For the text-containing cell, return its midpoint in [x, y] coordinate format. 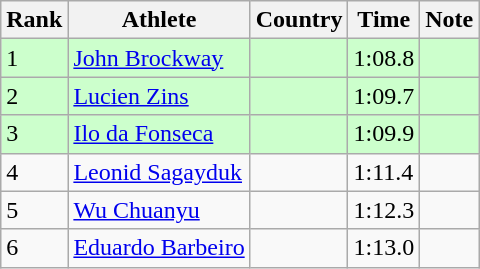
John Brockway [159, 58]
6 [34, 248]
1:13.0 [384, 248]
1:11.4 [384, 172]
Leonid Sagayduk [159, 172]
4 [34, 172]
Wu Chuanyu [159, 210]
Lucien Zins [159, 96]
1:09.7 [384, 96]
2 [34, 96]
1:08.8 [384, 58]
Athlete [159, 20]
1:09.9 [384, 134]
Note [450, 20]
1:12.3 [384, 210]
Country [299, 20]
5 [34, 210]
1 [34, 58]
Eduardo Barbeiro [159, 248]
Rank [34, 20]
Time [384, 20]
Ilo da Fonseca [159, 134]
3 [34, 134]
